Find where the given text appears and provide that cell's center as (x, y) coordinate. 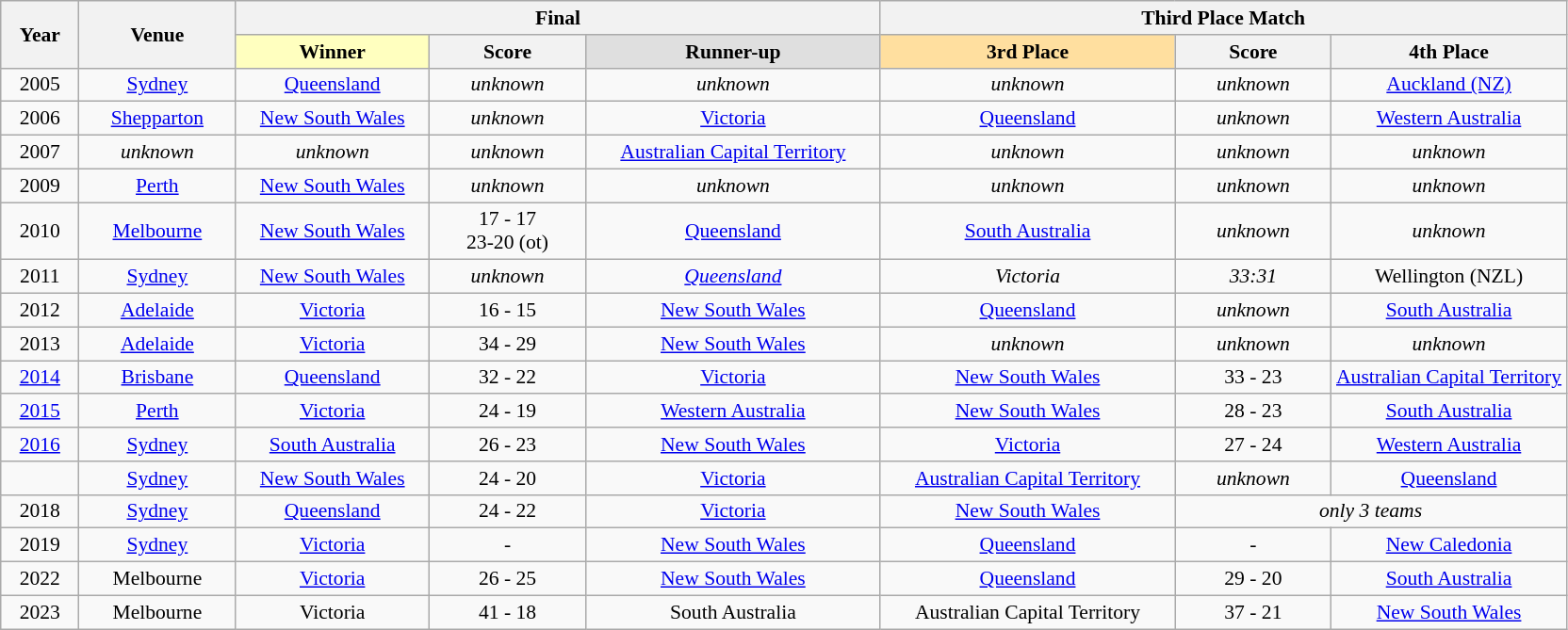
24 - 22 (507, 511)
26 - 23 (507, 444)
2010 (40, 232)
17 - 17 23-20 (ot) (507, 232)
32 - 22 (507, 378)
4th Place (1449, 52)
Final (558, 18)
26 - 25 (507, 579)
41 - 18 (507, 612)
2014 (40, 378)
Wellington (NZL) (1449, 277)
New Caledonia (1449, 545)
37 - 21 (1253, 612)
2013 (40, 344)
16 - 15 (507, 311)
Winner (333, 52)
2015 (40, 412)
only 3 teams (1370, 511)
Brisbane (157, 378)
2011 (40, 277)
28 - 23 (1253, 412)
2022 (40, 579)
Auckland (NZ) (1449, 85)
2007 (40, 153)
Runner-up (733, 52)
34 - 29 (507, 344)
Year (40, 34)
2018 (40, 511)
2023 (40, 612)
2009 (40, 186)
2012 (40, 311)
29 - 20 (1253, 579)
Venue (157, 34)
27 - 24 (1253, 444)
24 - 20 (507, 478)
2006 (40, 119)
2019 (40, 545)
3rd Place (1027, 52)
2005 (40, 85)
33:31 (1253, 277)
Shepparton (157, 119)
33 - 23 (1253, 378)
2016 (40, 444)
24 - 19 (507, 412)
Third Place Match (1223, 18)
